Locate the cell with the specified text and output its (x, y) center coordinate. 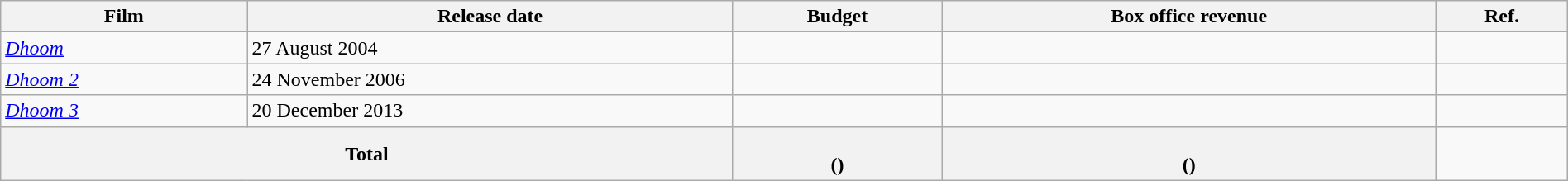
Box office revenue (1189, 17)
27 August 2004 (490, 48)
Film (124, 17)
Dhoom (124, 48)
Total (367, 154)
24 November 2006 (490, 79)
20 December 2013 (490, 111)
Release date (490, 17)
Ref. (1502, 17)
Dhoom 2 (124, 79)
Budget (837, 17)
Dhoom 3 (124, 111)
